Return the (X, Y) coordinate for the center point of the cell that contains the specified text.  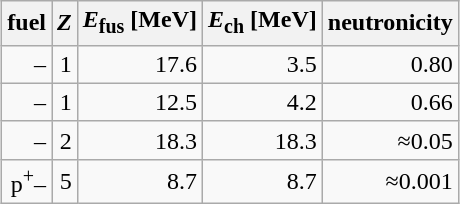
12.5 (140, 102)
0.80 (390, 64)
Ech [MeV] (263, 23)
≈0.05 (390, 140)
3.5 (263, 64)
0.66 (390, 102)
Z (65, 23)
≈0.001 (390, 182)
2 (65, 140)
p+– (27, 182)
fuel (27, 23)
neutronicity (390, 23)
5 (65, 182)
17.6 (140, 64)
4.2 (263, 102)
Efus [MeV] (140, 23)
